Extract the (x, y) coordinate from the center of the cell holding the provided text.  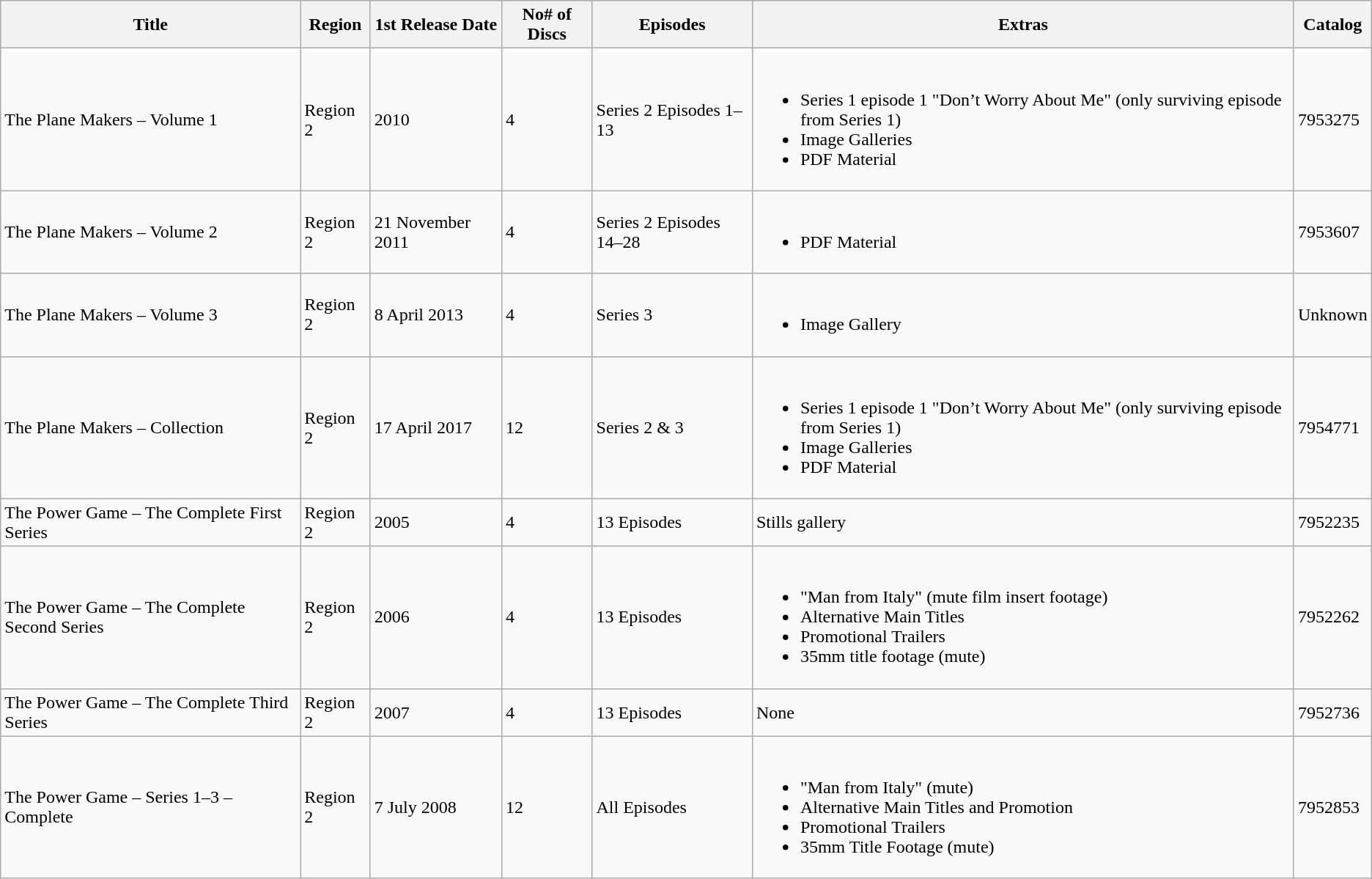
Episodes (672, 25)
The Plane Makers – Volume 3 (151, 315)
2007 (435, 713)
The Plane Makers – Collection (151, 427)
Stills gallery (1023, 522)
Series 2 Episodes 14–28 (672, 232)
The Power Game – The Complete Third Series (151, 713)
Title (151, 25)
7953275 (1332, 119)
7953607 (1332, 232)
2005 (435, 522)
2006 (435, 617)
The Power Game – The Complete Second Series (151, 617)
The Power Game – The Complete First Series (151, 522)
Series 3 (672, 315)
PDF Material (1023, 232)
7954771 (1332, 427)
Series 2 & 3 (672, 427)
"Man from Italy" (mute)Alternative Main Titles and PromotionPromotional Trailers35mm Title Footage (mute) (1023, 807)
Image Gallery (1023, 315)
Unknown (1332, 315)
"Man from Italy" (mute film insert footage)Alternative Main TitlesPromotional Trailers35mm title footage (mute) (1023, 617)
8 April 2013 (435, 315)
7952853 (1332, 807)
Region (336, 25)
2010 (435, 119)
No# of Discs (547, 25)
The Power Game – Series 1–3 – Complete (151, 807)
Series 2 Episodes 1–13 (672, 119)
All Episodes (672, 807)
17 April 2017 (435, 427)
Extras (1023, 25)
The Plane Makers – Volume 1 (151, 119)
Catalog (1332, 25)
The Plane Makers – Volume 2 (151, 232)
None (1023, 713)
21 November 2011 (435, 232)
7952262 (1332, 617)
7952235 (1332, 522)
7 July 2008 (435, 807)
7952736 (1332, 713)
1st Release Date (435, 25)
